Scan for the cell matching the given text and deliver its (X, Y) coordinate at center. 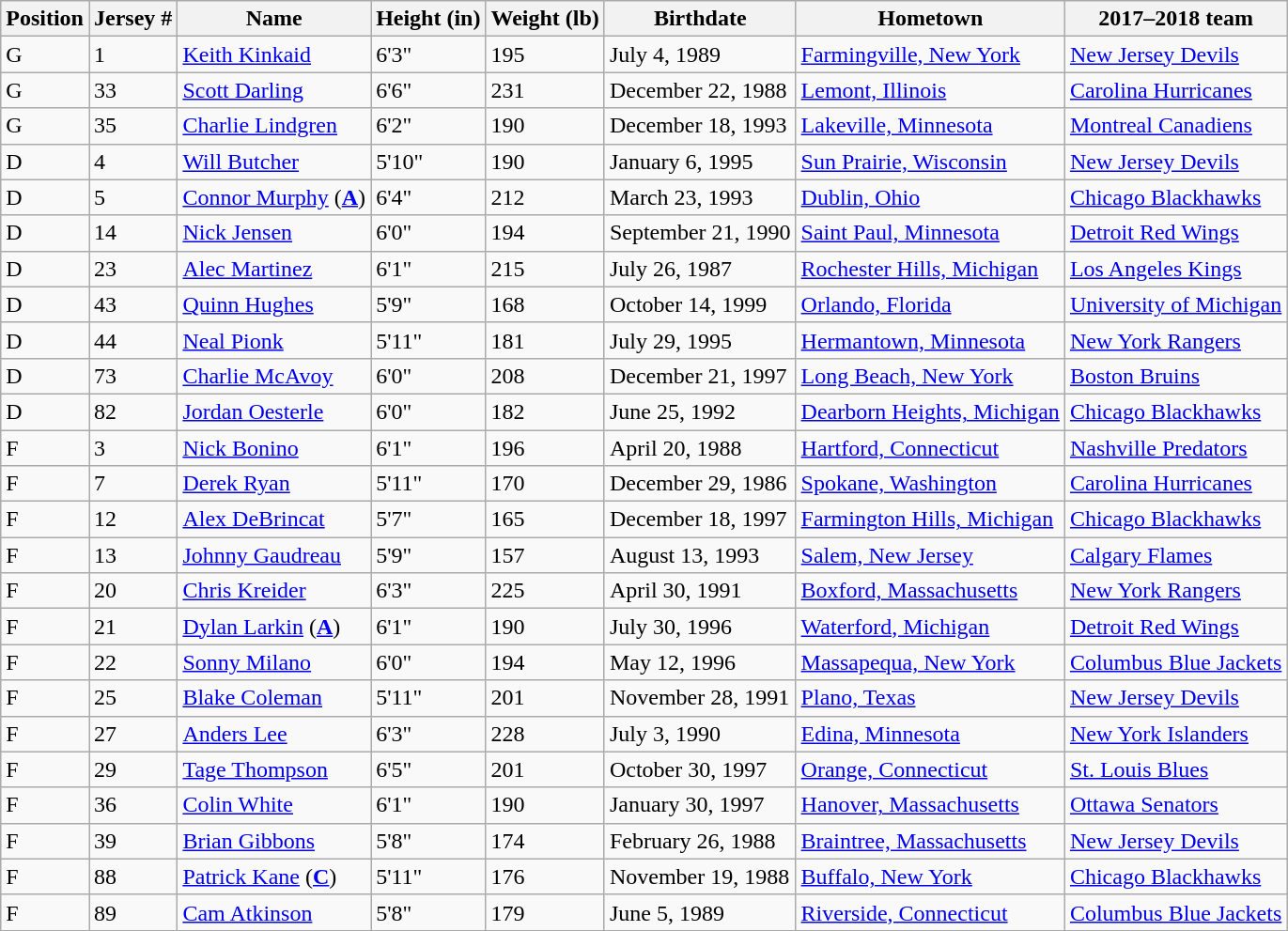
82 (132, 411)
Chris Kreider (274, 591)
7 (132, 484)
New York Islanders (1175, 734)
36 (132, 805)
44 (132, 340)
Sun Prairie, Wisconsin (930, 162)
27 (132, 734)
Connor Murphy (A) (274, 197)
35 (132, 126)
Nick Bonino (274, 448)
182 (545, 411)
Derek Ryan (274, 484)
Patrick Kane (C) (274, 877)
176 (545, 877)
215 (545, 269)
5 (132, 197)
April 30, 1991 (700, 591)
Nashville Predators (1175, 448)
Tage Thompson (274, 769)
4 (132, 162)
Spokane, Washington (930, 484)
Alec Martinez (274, 269)
231 (545, 90)
Colin White (274, 805)
July 3, 1990 (700, 734)
Edina, Minnesota (930, 734)
33 (132, 90)
Waterford, Michigan (930, 627)
Johnny Gaudreau (274, 555)
September 21, 1990 (700, 233)
Orange, Connecticut (930, 769)
Dublin, Ohio (930, 197)
Boxford, Massachusetts (930, 591)
Montreal Canadiens (1175, 126)
Name (274, 19)
5'10" (428, 162)
Lakeville, Minnesota (930, 126)
December 18, 1993 (700, 126)
6'5" (428, 769)
Hermantown, Minnesota (930, 340)
5'7" (428, 520)
21 (132, 627)
1 (132, 54)
Charlie McAvoy (274, 376)
Calgary Flames (1175, 555)
Brian Gibbons (274, 841)
July 26, 1987 (700, 269)
Buffalo, New York (930, 877)
168 (545, 304)
Orlando, Florida (930, 304)
22 (132, 662)
Ottawa Senators (1175, 805)
December 21, 1997 (700, 376)
December 18, 1997 (700, 520)
Blake Coleman (274, 698)
March 23, 1993 (700, 197)
6'4" (428, 197)
Long Beach, New York (930, 376)
228 (545, 734)
June 5, 1989 (700, 912)
Farmington Hills, Michigan (930, 520)
12 (132, 520)
89 (132, 912)
Braintree, Massachusetts (930, 841)
Weight (lb) (545, 19)
Height (in) (428, 19)
165 (545, 520)
212 (545, 197)
Massapequa, New York (930, 662)
December 22, 1988 (700, 90)
July 4, 1989 (700, 54)
225 (545, 591)
April 20, 1988 (700, 448)
Charlie Lindgren (274, 126)
June 25, 1992 (700, 411)
Plano, Texas (930, 698)
July 29, 1995 (700, 340)
Hartford, Connecticut (930, 448)
October 30, 1997 (700, 769)
196 (545, 448)
January 30, 1997 (700, 805)
Jordan Oesterle (274, 411)
University of Michigan (1175, 304)
208 (545, 376)
25 (132, 698)
Farmingville, New York (930, 54)
Rochester Hills, Michigan (930, 269)
Nick Jensen (274, 233)
Alex DeBrincat (274, 520)
2017–2018 team (1175, 19)
November 19, 1988 (700, 877)
July 30, 1996 (700, 627)
Los Angeles Kings (1175, 269)
Riverside, Connecticut (930, 912)
December 29, 1986 (700, 484)
November 28, 1991 (700, 698)
39 (132, 841)
February 26, 1988 (700, 841)
6'2" (428, 126)
Neal Pionk (274, 340)
August 13, 1993 (700, 555)
73 (132, 376)
Scott Darling (274, 90)
3 (132, 448)
157 (545, 555)
195 (545, 54)
14 (132, 233)
January 6, 1995 (700, 162)
Jersey # (132, 19)
174 (545, 841)
181 (545, 340)
Birthdate (700, 19)
88 (132, 877)
Position (45, 19)
St. Louis Blues (1175, 769)
Dylan Larkin (A) (274, 627)
13 (132, 555)
Anders Lee (274, 734)
23 (132, 269)
Dearborn Heights, Michigan (930, 411)
Keith Kinkaid (274, 54)
Quinn Hughes (274, 304)
Salem, New Jersey (930, 555)
20 (132, 591)
6'6" (428, 90)
October 14, 1999 (700, 304)
Will Butcher (274, 162)
43 (132, 304)
Cam Atkinson (274, 912)
Lemont, Illinois (930, 90)
Hometown (930, 19)
29 (132, 769)
Hanover, Massachusetts (930, 805)
Boston Bruins (1175, 376)
May 12, 1996 (700, 662)
170 (545, 484)
Sonny Milano (274, 662)
Saint Paul, Minnesota (930, 233)
179 (545, 912)
